Locate the cell with the specified text and output its [X, Y] center coordinate. 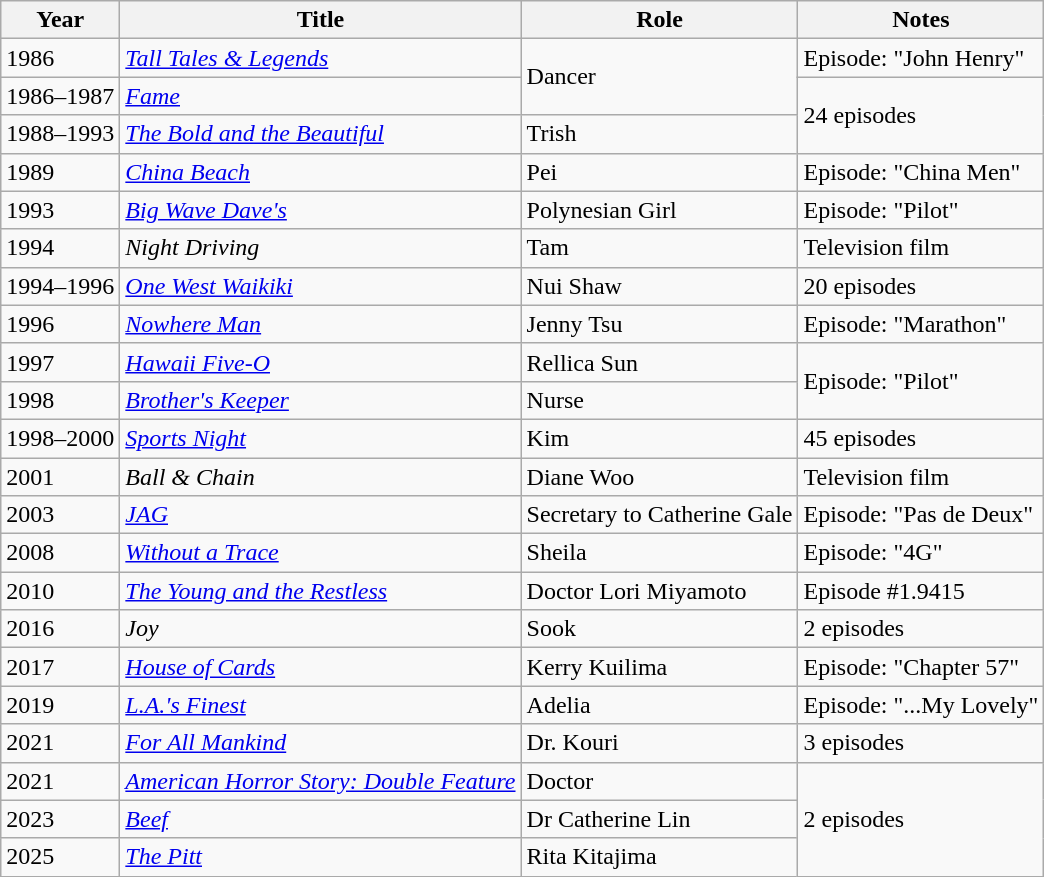
2023 [60, 819]
1986–1987 [60, 96]
Diane Woo [660, 477]
For All Mankind [320, 743]
American Horror Story: Double Feature [320, 781]
Nurse [660, 400]
Episode: "Pas de Deux" [921, 515]
Doctor [660, 781]
Notes [921, 20]
Episode: "4G" [921, 553]
Episode: "China Men" [921, 172]
2010 [60, 591]
2003 [60, 515]
Beef [320, 819]
3 episodes [921, 743]
The Young and the Restless [320, 591]
Big Wave Dave's [320, 210]
Dr. Kouri [660, 743]
Pei [660, 172]
Role [660, 20]
Without a Trace [320, 553]
Ball & Chain [320, 477]
Episode #1.9415 [921, 591]
One West Waikiki [320, 286]
Sook [660, 629]
Episode: "Marathon" [921, 324]
2001 [60, 477]
Kim [660, 438]
Jenny Tsu [660, 324]
Joy [320, 629]
24 episodes [921, 115]
Year [60, 20]
Sports Night [320, 438]
The Pitt [320, 857]
Episode: "John Henry" [921, 58]
Dancer [660, 77]
1988–1993 [60, 134]
Rita Kitajima [660, 857]
L.A.'s Finest [320, 705]
Trish [660, 134]
Nui Shaw [660, 286]
Episode: "Chapter 57" [921, 667]
2025 [60, 857]
Doctor Lori Miyamoto [660, 591]
1997 [60, 362]
Title [320, 20]
Hawaii Five-O [320, 362]
Night Driving [320, 248]
The Bold and the Beautiful [320, 134]
Rellica Sun [660, 362]
1998–2000 [60, 438]
1993 [60, 210]
1994–1996 [60, 286]
2019 [60, 705]
45 episodes [921, 438]
Tam [660, 248]
Brother's Keeper [320, 400]
Adelia [660, 705]
Episode: "...My Lovely" [921, 705]
Sheila [660, 553]
2017 [60, 667]
JAG [320, 515]
Nowhere Man [320, 324]
Kerry Kuilima [660, 667]
1989 [60, 172]
China Beach [320, 172]
1986 [60, 58]
20 episodes [921, 286]
Dr Catherine Lin [660, 819]
Secretary to Catherine Gale [660, 515]
House of Cards [320, 667]
1994 [60, 248]
Polynesian Girl [660, 210]
Tall Tales & Legends [320, 58]
Fame [320, 96]
2008 [60, 553]
2016 [60, 629]
1998 [60, 400]
1996 [60, 324]
